Return the (x, y) coordinate for the center point of the cell that contains the specified text.  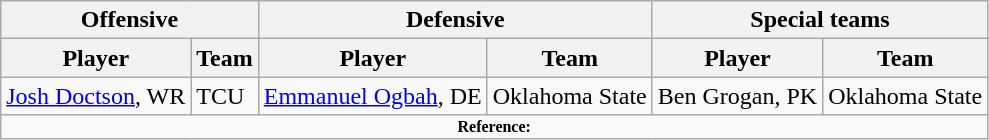
Offensive (130, 20)
TCU (225, 96)
Josh Doctson, WR (96, 96)
Special teams (820, 20)
Defensive (455, 20)
Reference: (494, 127)
Ben Grogan, PK (737, 96)
Emmanuel Ogbah, DE (372, 96)
